Identify which cell holds the provided text, then report its (X, Y) central coordinate. 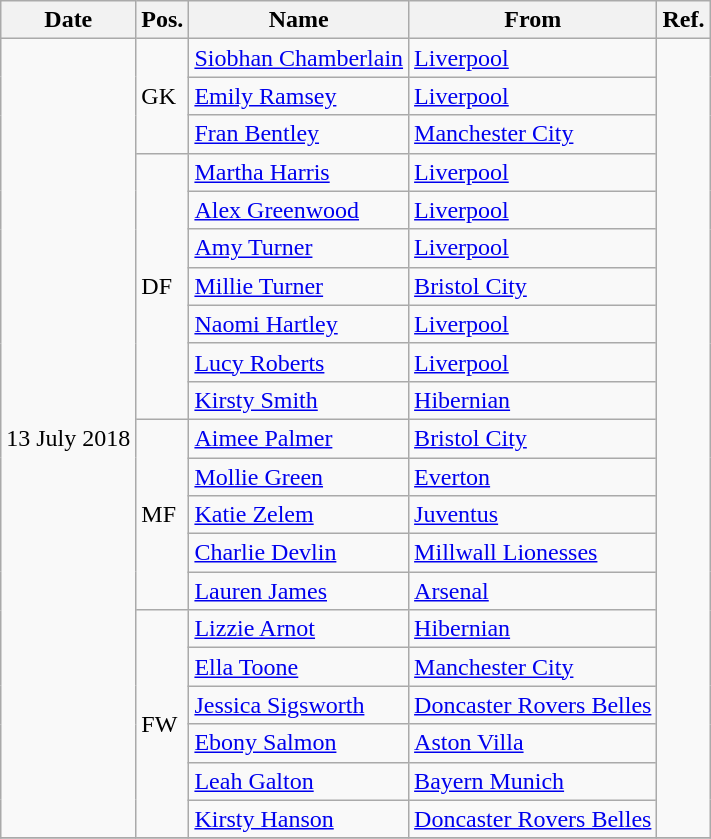
Leah Galton (299, 781)
Kirsty Hanson (299, 819)
13 July 2018 (68, 438)
Lauren James (299, 591)
Kirsty Smith (299, 400)
Fran Bentley (299, 134)
Emily Ramsey (299, 96)
Jessica Sigsworth (299, 705)
Arsenal (533, 591)
Date (68, 20)
Ref. (684, 20)
Everton (533, 477)
Katie Zelem (299, 515)
DF (162, 286)
Millie Turner (299, 286)
Ella Toone (299, 667)
Ebony Salmon (299, 743)
Name (299, 20)
Bayern Munich (533, 781)
Aston Villa (533, 743)
Naomi Hartley (299, 324)
Siobhan Chamberlain (299, 58)
Charlie Devlin (299, 553)
Alex Greenwood (299, 210)
Millwall Lionesses (533, 553)
From (533, 20)
FW (162, 724)
Lizzie Arnot (299, 629)
MF (162, 514)
Amy Turner (299, 248)
Lucy Roberts (299, 362)
Pos. (162, 20)
Aimee Palmer (299, 438)
Mollie Green (299, 477)
Martha Harris (299, 172)
Juventus (533, 515)
GK (162, 96)
